For the text-containing cell, return its midpoint in (X, Y) coordinate format. 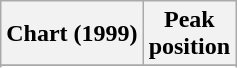
Peakposition (189, 34)
Chart (1999) (72, 34)
